Find where the given text appears and provide that cell's center as [x, y] coordinate. 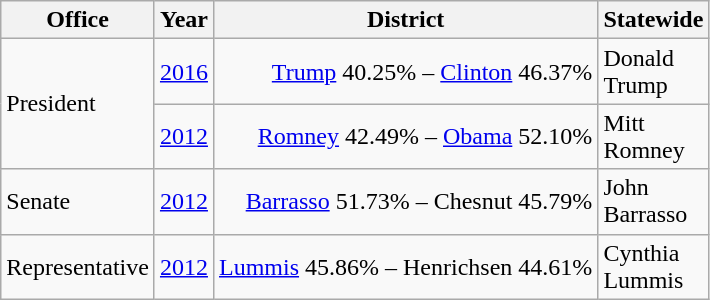
Statewide [654, 20]
Barrasso 51.73% – Chesnut 45.79% [405, 202]
District [405, 20]
Office [78, 20]
2016 [184, 72]
Trump 40.25% – Clinton 46.37% [405, 72]
Lummis 45.86% – Henrichsen 44.61% [405, 266]
Romney 42.49% – Obama 52.10% [405, 136]
Senate [78, 202]
DonaldTrump [654, 72]
CynthiaLummis [654, 266]
Representative [78, 266]
President [78, 104]
JohnBarrasso [654, 202]
Year [184, 20]
MittRomney [654, 136]
